Find where the given text appears and provide that cell's center as [x, y] coordinate. 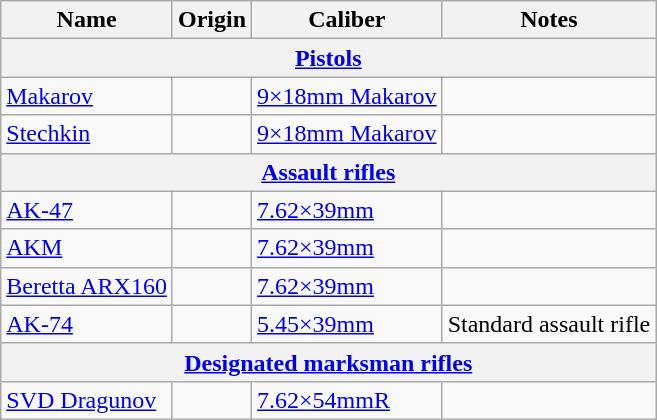
SVD Dragunov [87, 400]
Caliber [348, 20]
Origin [212, 20]
Designated marksman rifles [328, 362]
Beretta ARX160 [87, 286]
Makarov [87, 96]
AK-74 [87, 324]
Name [87, 20]
5.45×39mm [348, 324]
AK-47 [87, 210]
Pistols [328, 58]
Standard assault rifle [549, 324]
AKM [87, 248]
Notes [549, 20]
Assault rifles [328, 172]
Stechkin [87, 134]
7.62×54mmR [348, 400]
